Extract the (x, y) coordinate from the center of the cell holding the provided text.  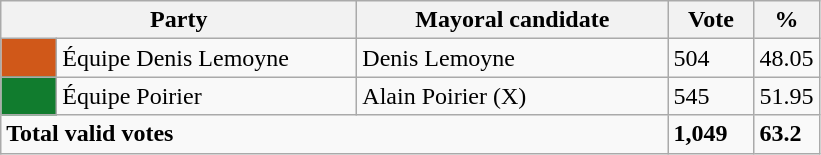
Denis Lemoyne (512, 58)
Mayoral candidate (512, 20)
Équipe Denis Lemoyne (207, 58)
Alain Poirier (X) (512, 96)
Party (179, 20)
504 (711, 58)
% (786, 20)
63.2 (786, 134)
Total valid votes (334, 134)
51.95 (786, 96)
Équipe Poirier (207, 96)
Vote (711, 20)
545 (711, 96)
1,049 (711, 134)
48.05 (786, 58)
